Pinpoint the cell where the given text exists, returning its [x, y] midpoint coordinate. 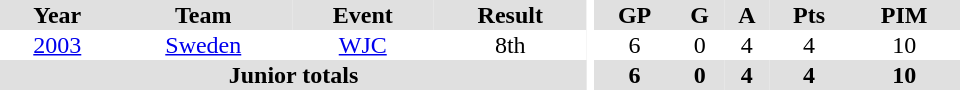
2003 [58, 45]
A [747, 15]
Team [204, 15]
Pts [810, 15]
Result [511, 15]
Event [363, 15]
GP [635, 15]
8th [511, 45]
Sweden [204, 45]
G [700, 15]
Year [58, 15]
PIM [904, 15]
WJC [363, 45]
Junior totals [294, 75]
